Extract the [x, y] coordinate from the center of the cell holding the provided text.  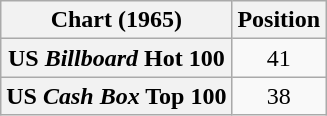
Position [279, 20]
41 [279, 58]
38 [279, 96]
Chart (1965) [116, 20]
US Cash Box Top 100 [116, 96]
US Billboard Hot 100 [116, 58]
